Locate the cell with the specified text and output its [x, y] center coordinate. 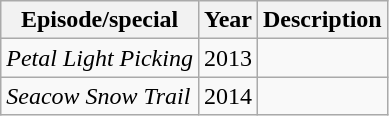
2013 [228, 58]
Seacow Snow Trail [100, 96]
Petal Light Picking [100, 58]
Description [323, 20]
Year [228, 20]
Episode/special [100, 20]
2014 [228, 96]
